For the text-containing cell, return its midpoint in [x, y] coordinate format. 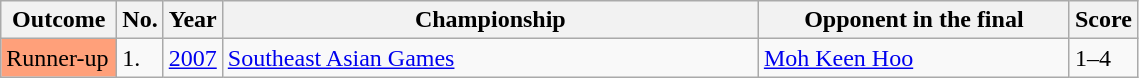
1. [140, 58]
1–4 [1103, 58]
Outcome [59, 20]
Year [192, 20]
Championship [490, 20]
Southeast Asian Games [490, 58]
2007 [192, 58]
No. [140, 20]
Score [1103, 20]
Runner-up [59, 58]
Opponent in the final [914, 20]
Moh Keen Hoo [914, 58]
